Detect which cell encompasses the target text, then output its [x, y] center coordinate. 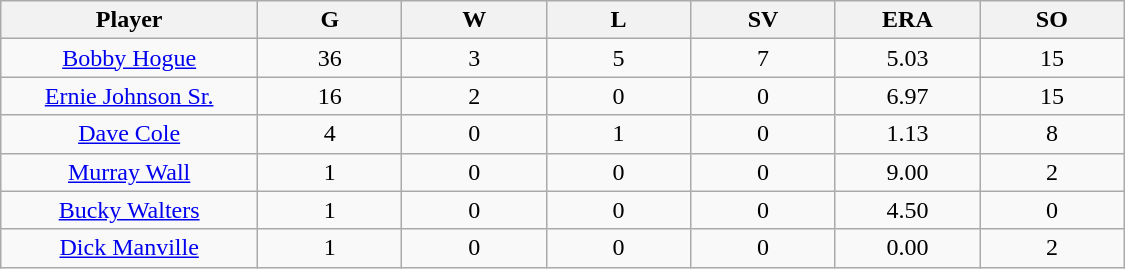
6.97 [907, 96]
SV [763, 20]
Bucky Walters [130, 210]
Dave Cole [130, 134]
Ernie Johnson Sr. [130, 96]
7 [763, 58]
Bobby Hogue [130, 58]
3 [474, 58]
4.50 [907, 210]
0.00 [907, 248]
36 [330, 58]
Murray Wall [130, 172]
Dick Manville [130, 248]
1.13 [907, 134]
4 [330, 134]
W [474, 20]
16 [330, 96]
5 [618, 58]
Player [130, 20]
8 [1052, 134]
G [330, 20]
5.03 [907, 58]
L [618, 20]
ERA [907, 20]
SO [1052, 20]
9.00 [907, 172]
